Locate the cell with the specified text and output its [X, Y] center coordinate. 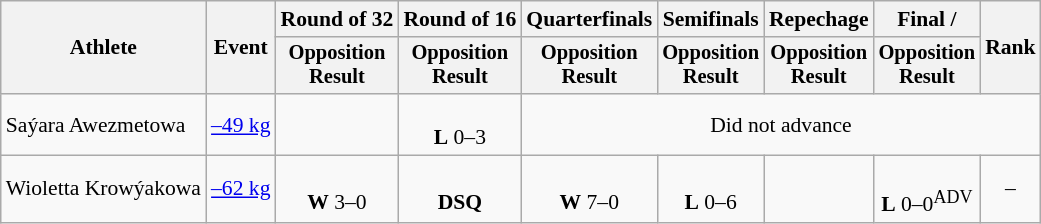
Rank [1010, 48]
–49 kg [240, 124]
Round of 32 [338, 19]
Did not advance [780, 124]
Saýara Awezmetowa [104, 124]
L 0–0ADV [928, 190]
DSQ [460, 190]
Round of 16 [460, 19]
L 0–6 [710, 190]
Event [240, 48]
Final / [928, 19]
Semifinals [710, 19]
Wioletta Krowýakowa [104, 190]
–62 kg [240, 190]
W 3–0 [338, 190]
W 7–0 [589, 190]
L 0–3 [460, 124]
Quarterfinals [589, 19]
Repechage [819, 19]
– [1010, 190]
Athlete [104, 48]
